From the cell containing the given text, extract its center point as [X, Y] coordinate. 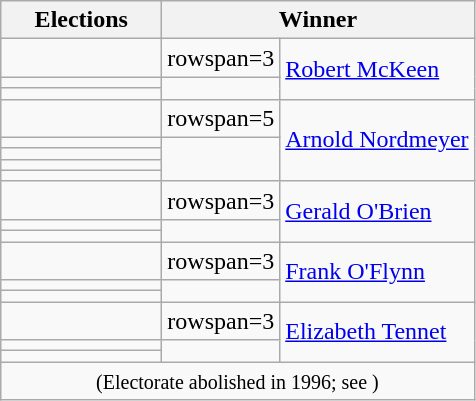
Arnold Nordmeyer [377, 140]
Robert McKeen [377, 69]
Elections [82, 20]
Winner [318, 20]
rowspan=5 [221, 118]
Frank O'Flynn [377, 272]
(Electorate abolished in 1996; see ) [238, 381]
Elizabeth Tennet [377, 332]
Gerald O'Brien [377, 211]
